Pinpoint the cell where the given text exists, returning its [x, y] midpoint coordinate. 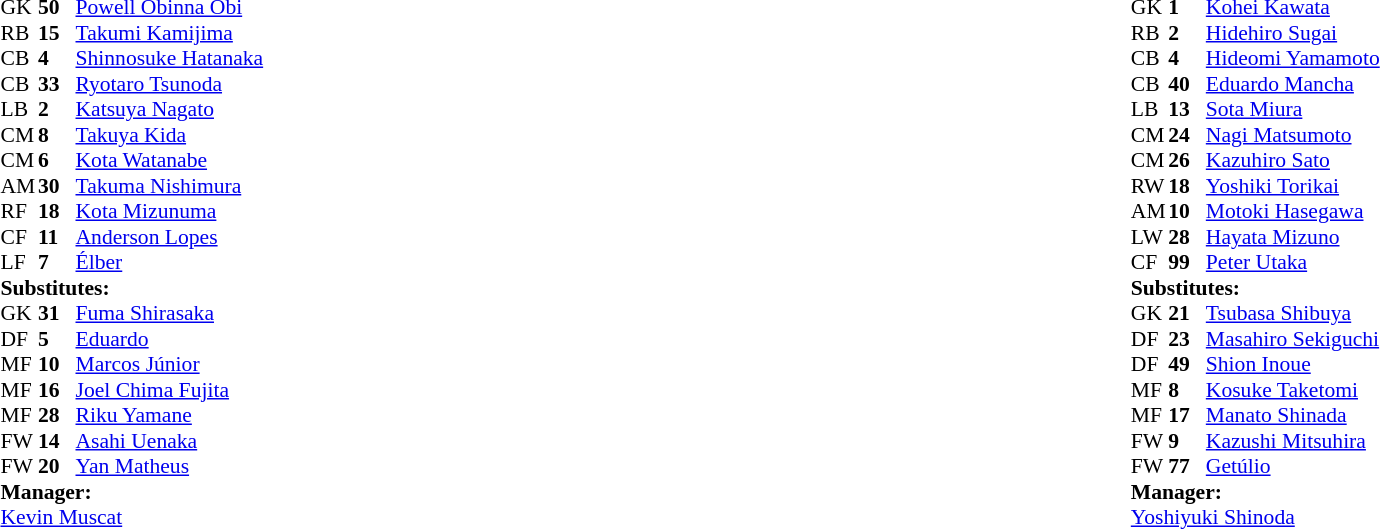
Élber [170, 263]
23 [1187, 339]
Peter Utaka [1293, 263]
49 [1187, 365]
31 [57, 313]
14 [57, 441]
15 [57, 33]
Yoshiki Torikai [1293, 186]
Kota Watanabe [170, 161]
LW [1150, 237]
Motoki Hasegawa [1293, 211]
Riku Yamane [170, 415]
Hidehiro Sugai [1293, 33]
77 [1187, 467]
40 [1187, 84]
99 [1187, 263]
7 [57, 263]
Tsubasa Shibuya [1293, 313]
Fuma Shirasaka [170, 313]
26 [1187, 161]
20 [57, 467]
13 [1187, 109]
16 [57, 390]
Getúlio [1293, 467]
Hayata Mizuno [1293, 237]
Yan Matheus [170, 467]
Eduardo Mancha [1293, 84]
Kazuhiro Sato [1293, 161]
Asahi Uenaka [170, 441]
30 [57, 186]
Kota Mizunuma [170, 211]
Katsuya Nagato [170, 109]
LF [19, 263]
21 [1187, 313]
24 [1187, 135]
17 [1187, 415]
Joel Chima Fujita [170, 390]
Shinnosuke Hatanaka [170, 59]
9 [1187, 441]
RF [19, 211]
Shion Inoue [1293, 365]
33 [57, 84]
Takuya Kida [170, 135]
Marcos Júnior [170, 365]
11 [57, 237]
6 [57, 161]
Hideomi Yamamoto [1293, 59]
5 [57, 339]
Masahiro Sekiguchi [1293, 339]
RW [1150, 186]
Takuma Nishimura [170, 186]
Anderson Lopes [170, 237]
Ryotaro Tsunoda [170, 84]
Kosuke Taketomi [1293, 390]
Kazushi Mitsuhira [1293, 441]
Nagi Matsumoto [1293, 135]
Takumi Kamijima [170, 33]
Manato Shinada [1293, 415]
Eduardo [170, 339]
Sota Miura [1293, 109]
